Detect which cell encompasses the target text, then output its (x, y) center coordinate. 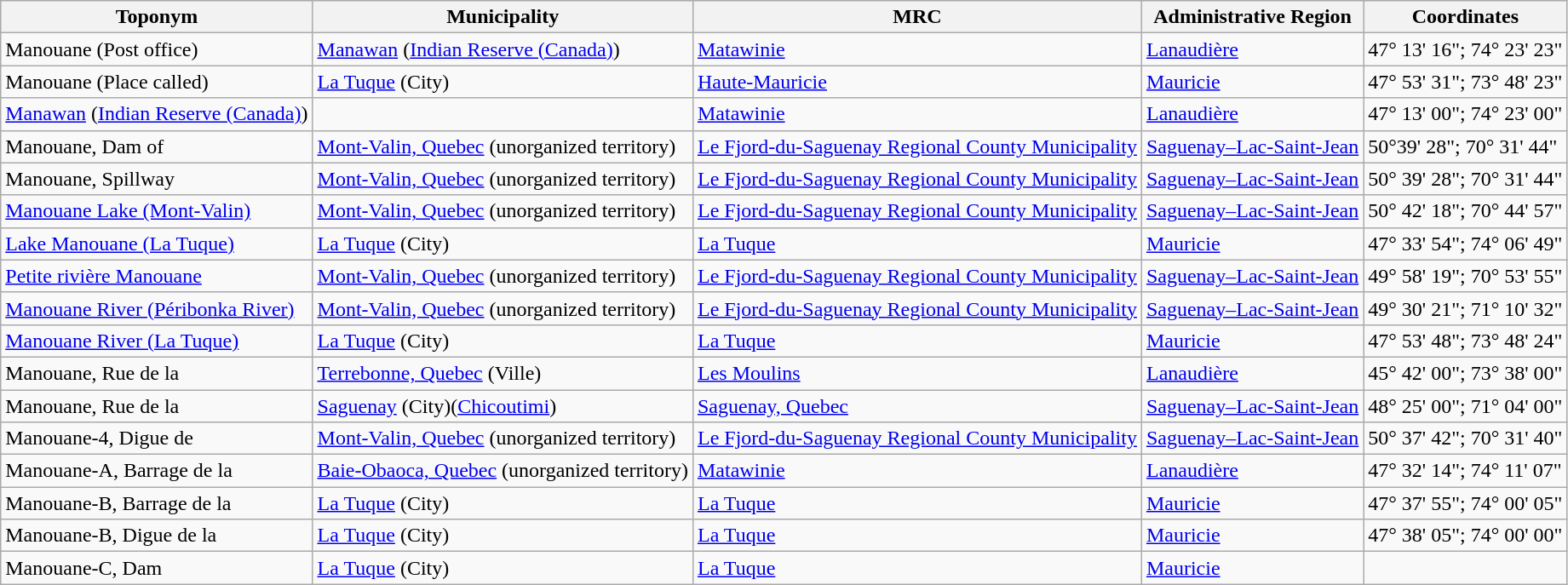
48° 25' 00"; 71° 04' 00" (1465, 406)
47° 53' 48"; 73° 48' 24" (1465, 341)
MRC (916, 17)
Coordinates (1465, 17)
Terrebonne, Quebec (Ville) (503, 373)
49° 58' 19"; 70° 53' 55" (1465, 276)
Administrative Region (1252, 17)
47° 38' 05"; 74° 00' 00" (1465, 536)
50° 42' 18"; 70° 44' 57" (1465, 211)
47° 13' 00"; 74° 23' 00" (1465, 114)
Les Moulins (916, 373)
Manouane River (La Tuque) (157, 341)
Manouane-B, Digue de la (157, 536)
50° 39' 28"; 70° 31' 44" (1465, 179)
Manouane-4, Digue de (157, 439)
Manouane River (Péribonka River) (157, 308)
Manouane Lake (Mont-Valin) (157, 211)
Manouane-B, Barrage de la (157, 503)
50° 37' 42"; 70° 31' 40" (1465, 439)
49° 30' 21"; 71° 10' 32" (1465, 308)
47° 53' 31"; 73° 48' 23" (1465, 82)
Saguenay, Quebec (916, 406)
Manouane-A, Barrage de la (157, 471)
45° 42' 00"; 73° 38' 00" (1465, 373)
Municipality (503, 17)
47° 33' 54"; 74° 06' 49" (1465, 244)
47° 37' 55"; 74° 00' 05" (1465, 503)
47° 32' 14"; 74° 11' 07" (1465, 471)
Manouane (Place called) (157, 82)
Petite rivière Manouane (157, 276)
47° 13' 16"; 74° 23' 23" (1465, 49)
Manouane-C, Dam (157, 568)
Manouane (Post office) (157, 49)
Manouane, Spillway (157, 179)
Saguenay (City)(Chicoutimi) (503, 406)
Lake Manouane (La Tuque) (157, 244)
Baie-Obaoca, Quebec (unorganized territory) (503, 471)
50°39' 28"; 70° 31' 44" (1465, 146)
Manouane, Dam of (157, 146)
Haute-Mauricie (916, 82)
Toponym (157, 17)
